Return [x, y] of the center of cell containing provided text 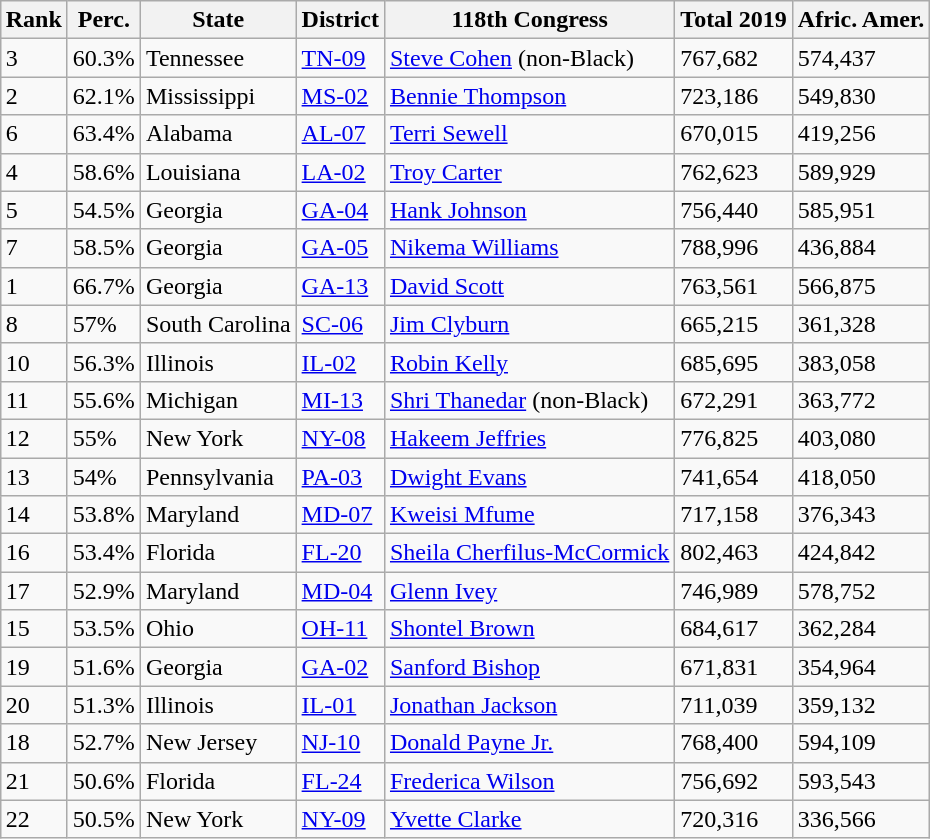
711,039 [734, 705]
56.3% [104, 362]
Kweisi Mfume [529, 515]
NJ-10 [340, 743]
Glenn Ivey [529, 591]
53.5% [104, 629]
593,543 [860, 781]
424,842 [860, 553]
336,566 [860, 819]
Yvette Clarke [529, 819]
720,316 [734, 819]
54% [104, 477]
GA-04 [340, 210]
363,772 [860, 400]
58.6% [104, 172]
4 [34, 172]
54.5% [104, 210]
MD-04 [340, 591]
FL-20 [340, 553]
776,825 [734, 438]
13 [34, 477]
19 [34, 667]
15 [34, 629]
Michigan [218, 400]
763,561 [734, 286]
723,186 [734, 96]
Jonathan Jackson [529, 705]
Frederica Wilson [529, 781]
362,284 [860, 629]
670,015 [734, 134]
Steve Cohen (non-Black) [529, 58]
Mississippi [218, 96]
11 [34, 400]
418,050 [860, 477]
62.1% [104, 96]
IL-01 [340, 705]
18 [34, 743]
17 [34, 591]
Donald Payne Jr. [529, 743]
52.7% [104, 743]
GA-05 [340, 248]
51.6% [104, 667]
58.5% [104, 248]
383,058 [860, 362]
2 [34, 96]
52.9% [104, 591]
NY-09 [340, 819]
57% [104, 324]
802,463 [734, 553]
OH-11 [340, 629]
Rank [34, 20]
Jim Clyburn [529, 324]
359,132 [860, 705]
Louisiana [218, 172]
594,109 [860, 743]
Sheila Cherfilus-McCormick [529, 553]
21 [34, 781]
672,291 [734, 400]
756,440 [734, 210]
AL-07 [340, 134]
436,884 [860, 248]
Tennessee [218, 58]
Troy Carter [529, 172]
768,400 [734, 743]
354,964 [860, 667]
50.6% [104, 781]
684,617 [734, 629]
665,215 [734, 324]
671,831 [734, 667]
8 [34, 324]
361,328 [860, 324]
Terri Sewell [529, 134]
Hank Johnson [529, 210]
66.7% [104, 286]
63.4% [104, 134]
549,830 [860, 96]
51.3% [104, 705]
FL-24 [340, 781]
585,951 [860, 210]
Dwight Evans [529, 477]
Ohio [218, 629]
717,158 [734, 515]
741,654 [734, 477]
685,695 [734, 362]
403,080 [860, 438]
22 [34, 819]
118th Congress [529, 20]
746,989 [734, 591]
GA-13 [340, 286]
Shri Thanedar (non-Black) [529, 400]
566,875 [860, 286]
GA-02 [340, 667]
MI-13 [340, 400]
South Carolina [218, 324]
762,623 [734, 172]
State [218, 20]
55% [104, 438]
10 [34, 362]
LA-02 [340, 172]
Hakeem Jeffries [529, 438]
55.6% [104, 400]
Alabama [218, 134]
7 [34, 248]
376,343 [860, 515]
14 [34, 515]
60.3% [104, 58]
1 [34, 286]
IL-02 [340, 362]
12 [34, 438]
Afric. Amer. [860, 20]
TN-09 [340, 58]
5 [34, 210]
419,256 [860, 134]
53.4% [104, 553]
3 [34, 58]
16 [34, 553]
Nikema Williams [529, 248]
District [340, 20]
6 [34, 134]
Bennie Thompson [529, 96]
SC-06 [340, 324]
New Jersey [218, 743]
MD-07 [340, 515]
50.5% [104, 819]
574,437 [860, 58]
767,682 [734, 58]
578,752 [860, 591]
MS-02 [340, 96]
Robin Kelly [529, 362]
Sanford Bishop [529, 667]
Perc. [104, 20]
Shontel Brown [529, 629]
20 [34, 705]
PA-03 [340, 477]
589,929 [860, 172]
NY-08 [340, 438]
Total 2019 [734, 20]
756,692 [734, 781]
53.8% [104, 515]
788,996 [734, 248]
Pennsylvania [218, 477]
David Scott [529, 286]
